Output the [x, y] coordinate of the center of the cell containing the given text.  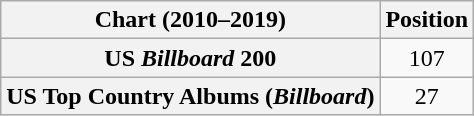
US Top Country Albums (Billboard) [190, 96]
27 [427, 96]
Chart (2010–2019) [190, 20]
US Billboard 200 [190, 58]
Position [427, 20]
107 [427, 58]
